For the text-containing cell, return its midpoint in (x, y) coordinate format. 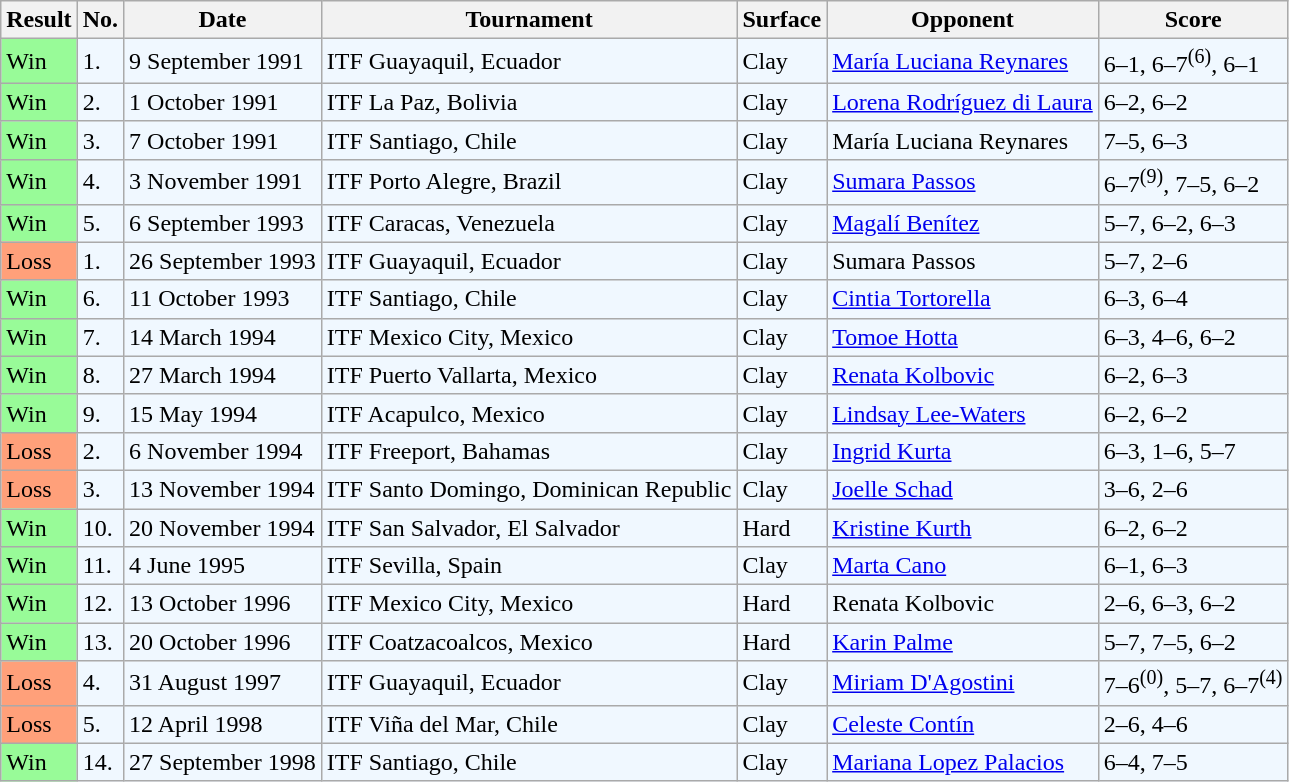
ITF San Salvador, El Salvador (529, 528)
7–6(0), 5–7, 6–7(4) (1193, 684)
12. (100, 604)
31 August 1997 (223, 684)
Celeste Contín (963, 724)
6–1, 6–3 (1193, 566)
3–6, 2–6 (1193, 489)
7. (100, 337)
Cintia Tortorella (963, 299)
15 May 1994 (223, 413)
14. (100, 762)
6. (100, 299)
ITF Caracas, Venezuela (529, 223)
ITF Santo Domingo, Dominican Republic (529, 489)
7 October 1991 (223, 140)
Magalí Benítez (963, 223)
27 September 1998 (223, 762)
8. (100, 375)
Date (223, 20)
Lorena Rodríguez di Laura (963, 102)
ITF Freeport, Bahamas (529, 451)
5–7, 6–2, 6–3 (1193, 223)
6 September 1993 (223, 223)
9. (100, 413)
13 November 1994 (223, 489)
Ingrid Kurta (963, 451)
11. (100, 566)
6–3, 6–4 (1193, 299)
2–6, 6–3, 6–2 (1193, 604)
6–4, 7–5 (1193, 762)
Mariana Lopez Palacios (963, 762)
4 June 1995 (223, 566)
Surface (782, 20)
Marta Cano (963, 566)
Result (39, 20)
5–7, 2–6 (1193, 261)
2–6, 4–6 (1193, 724)
20 October 1996 (223, 642)
3 November 1991 (223, 182)
ITF Porto Alegre, Brazil (529, 182)
26 September 1993 (223, 261)
7–5, 6–3 (1193, 140)
ITF Puerto Vallarta, Mexico (529, 375)
10. (100, 528)
ITF Sevilla, Spain (529, 566)
Miriam D'Agostini (963, 684)
5–7, 7–5, 6–2 (1193, 642)
6–3, 4–6, 6–2 (1193, 337)
27 March 1994 (223, 375)
Joelle Schad (963, 489)
12 April 1998 (223, 724)
6–7(9), 7–5, 6–2 (1193, 182)
6 November 1994 (223, 451)
Tournament (529, 20)
Tomoe Hotta (963, 337)
ITF Viña del Mar, Chile (529, 724)
6–1, 6–7(6), 6–1 (1193, 62)
13. (100, 642)
Kristine Kurth (963, 528)
Score (1193, 20)
6–3, 1–6, 5–7 (1193, 451)
ITF Coatzacoalcos, Mexico (529, 642)
ITF Acapulco, Mexico (529, 413)
ITF La Paz, Bolivia (529, 102)
Lindsay Lee-Waters (963, 413)
1 October 1991 (223, 102)
14 March 1994 (223, 337)
No. (100, 20)
Opponent (963, 20)
9 September 1991 (223, 62)
11 October 1993 (223, 299)
6–2, 6–3 (1193, 375)
20 November 1994 (223, 528)
Karin Palme (963, 642)
13 October 1996 (223, 604)
